Identify which cell holds the provided text, then report its [X, Y] central coordinate. 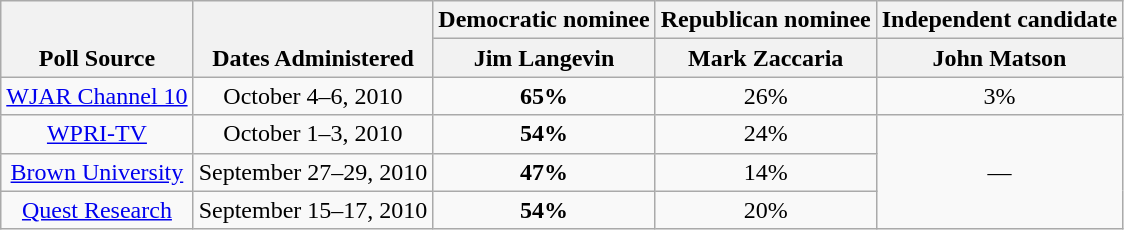
September 15–17, 2010 [313, 210]
WJAR Channel 10 [97, 96]
Quest Research [97, 210]
3% [999, 96]
47% [544, 172]
WPRI-TV [97, 134]
26% [766, 96]
— [999, 172]
October 4–6, 2010 [313, 96]
Dates Administered [313, 39]
20% [766, 210]
Mark Zaccaria [766, 58]
Independent candidate [999, 20]
65% [544, 96]
Jim Langevin [544, 58]
October 1–3, 2010 [313, 134]
Poll Source [97, 39]
24% [766, 134]
Brown University [97, 172]
14% [766, 172]
Democratic nominee [544, 20]
John Matson [999, 58]
Republican nominee [766, 20]
September 27–29, 2010 [313, 172]
